Capture the cell that displays the provided text and extract its [X, Y] central coordinate. 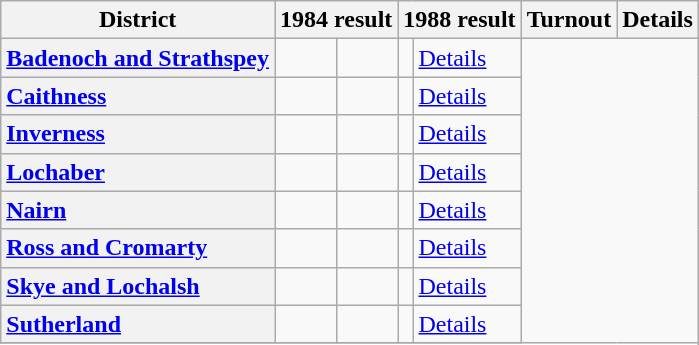
District [138, 20]
Turnout [569, 20]
Badenoch and Strathspey [138, 58]
Nairn [138, 210]
Sutherland [138, 324]
Caithness [138, 96]
Skye and Lochalsh [138, 286]
Lochaber [138, 172]
Inverness [138, 134]
1988 result [460, 20]
1984 result [336, 20]
Ross and Cromarty [138, 248]
